For the text-containing cell, return its midpoint in (X, Y) coordinate format. 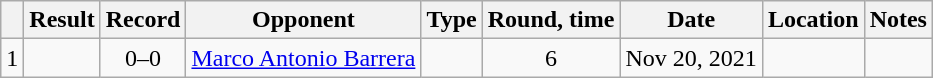
Date (691, 20)
Notes (898, 20)
Opponent (304, 20)
1 (12, 58)
Marco Antonio Barrera (304, 58)
Result (62, 20)
Type (452, 20)
6 (551, 58)
Nov 20, 2021 (691, 58)
Location (813, 20)
Round, time (551, 20)
Record (143, 20)
0–0 (143, 58)
